Extract the [x, y] coordinate from the center of the cell holding the provided text.  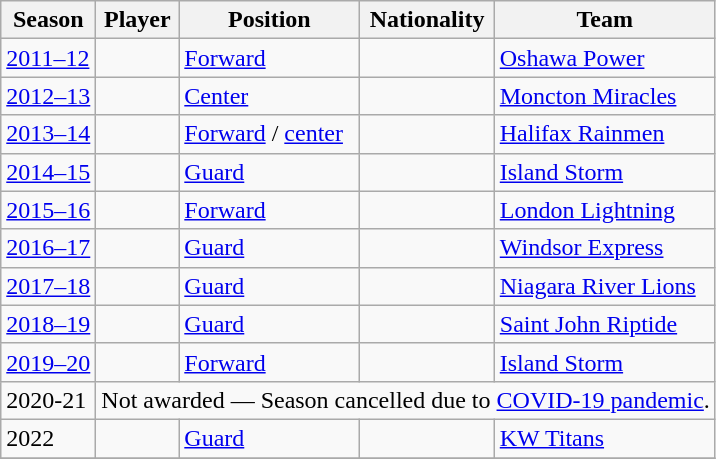
2012–13 [48, 96]
Forward / center [270, 134]
Team [604, 20]
Moncton Miracles [604, 96]
Player [138, 20]
2015–16 [48, 210]
2011–12 [48, 58]
London Lightning [604, 210]
Saint John Riptide [604, 324]
2017–18 [48, 286]
Position [270, 20]
KW Titans [604, 438]
Nationality [427, 20]
2016–17 [48, 248]
Oshawa Power [604, 58]
2022 [48, 438]
Windsor Express [604, 248]
2019–20 [48, 362]
Season [48, 20]
2018–19 [48, 324]
2013–14 [48, 134]
Halifax Rainmen [604, 134]
2020-21 [48, 400]
Center [270, 96]
2014–15 [48, 172]
Not awarded — Season cancelled due to COVID-19 pandemic. [406, 400]
Niagara River Lions [604, 286]
